From the cell containing the given text, extract its center point as [X, Y] coordinate. 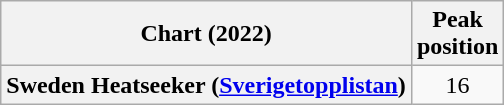
Chart (2022) [206, 34]
Sweden Heatseeker (Sverigetopplistan) [206, 85]
Peakposition [457, 34]
16 [457, 85]
